Pinpoint the cell where the given text exists, returning its (x, y) midpoint coordinate. 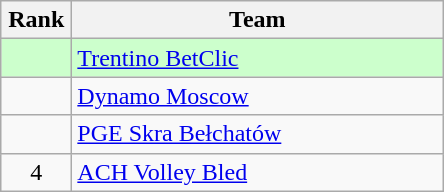
ACH Volley Bled (258, 172)
Rank (36, 20)
4 (36, 172)
Trentino BetClic (258, 58)
Dynamo Moscow (258, 96)
Team (258, 20)
PGE Skra Bełchatów (258, 134)
